Search for the cell housing the specified text and yield its (x, y) center coordinate. 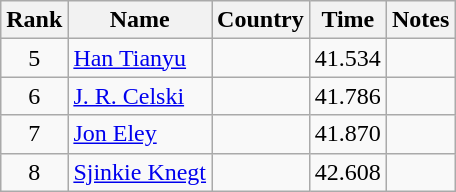
41.786 (348, 96)
Jon Eley (140, 134)
Rank (34, 20)
41.870 (348, 134)
7 (34, 134)
42.608 (348, 172)
5 (34, 58)
Time (348, 20)
Notes (420, 20)
Country (261, 20)
Sjinkie Knegt (140, 172)
8 (34, 172)
Han Tianyu (140, 58)
6 (34, 96)
Name (140, 20)
41.534 (348, 58)
J. R. Celski (140, 96)
